Capture the cell that displays the provided text and extract its [x, y] central coordinate. 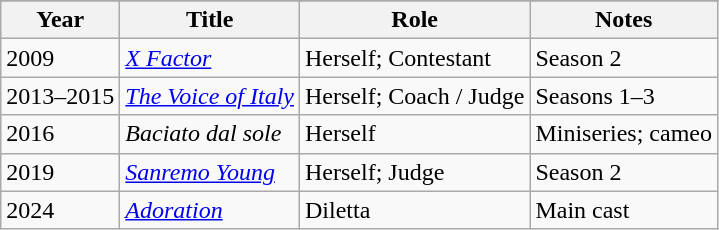
Herself; Judge [415, 172]
2009 [60, 58]
2019 [60, 172]
Seasons 1–3 [624, 96]
Title [210, 20]
Miniseries; cameo [624, 134]
The Voice of Italy [210, 96]
Herself; Contestant [415, 58]
2016 [60, 134]
2024 [60, 210]
2013–2015 [60, 96]
Herself; Coach / Judge [415, 96]
Role [415, 20]
Adoration [210, 210]
Notes [624, 20]
Year [60, 20]
Baciato dal sole [210, 134]
Diletta [415, 210]
Sanremo Young [210, 172]
X Factor [210, 58]
Main cast [624, 210]
Herself [415, 134]
